Detect which cell encompasses the target text, then output its [x, y] center coordinate. 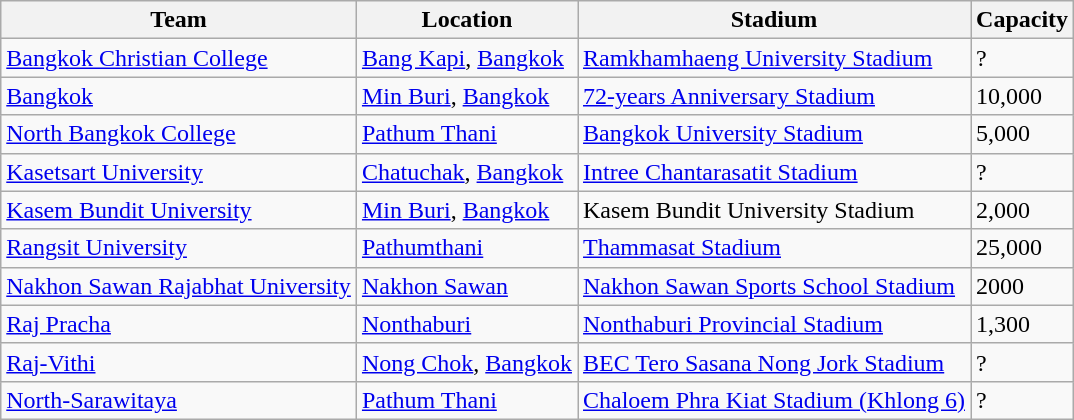
Location [466, 20]
Stadium [774, 20]
Kasetsart University [179, 172]
Bang Kapi, Bangkok [466, 58]
Nonthaburi [466, 324]
1,300 [1022, 324]
Kasem Bundit University Stadium [774, 210]
Raj-Vithi [179, 362]
Nakhon Sawan [466, 286]
Pathumthani [466, 248]
Chatuchak, Bangkok [466, 172]
Bangkok University Stadium [774, 134]
Nonthaburi Provincial Stadium [774, 324]
10,000 [1022, 96]
72-years Anniversary Stadium [774, 96]
Rangsit University [179, 248]
Team [179, 20]
25,000 [1022, 248]
Kasem Bundit University [179, 210]
Raj Pracha [179, 324]
Thammasat Stadium [774, 248]
Ramkhamhaeng University Stadium [774, 58]
2000 [1022, 286]
Bangkok Christian College [179, 58]
Intree Chantarasatit Stadium [774, 172]
BEC Tero Sasana Nong Jork Stadium [774, 362]
Capacity [1022, 20]
Nakhon Sawan Sports School Stadium [774, 286]
North-Sarawitaya [179, 400]
Nakhon Sawan Rajabhat University [179, 286]
Nong Chok, Bangkok [466, 362]
North Bangkok College [179, 134]
Chaloem Phra Kiat Stadium (Khlong 6) [774, 400]
5,000 [1022, 134]
Bangkok [179, 96]
2,000 [1022, 210]
